Determine the (X, Y) coordinate at the center of the cell enclosing the given text.  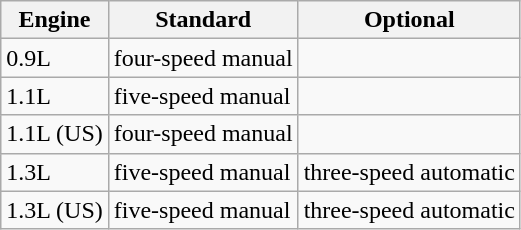
0.9L (55, 58)
1.3L (US) (55, 210)
Standard (203, 20)
Engine (55, 20)
1.3L (55, 172)
1.1L (55, 96)
Optional (409, 20)
1.1L (US) (55, 134)
